Detect which cell encompasses the target text, then output its (X, Y) center coordinate. 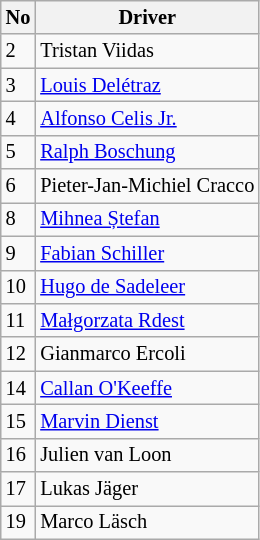
6 (18, 186)
Hugo de Sadeleer (147, 287)
2 (18, 51)
19 (18, 522)
Małgorzata Rdest (147, 320)
9 (18, 253)
17 (18, 489)
15 (18, 421)
Julien van Loon (147, 455)
4 (18, 118)
No (18, 17)
Louis Delétraz (147, 85)
Callan O'Keeffe (147, 388)
Fabian Schiller (147, 253)
Pieter-Jan-Michiel Cracco (147, 186)
Marco Läsch (147, 522)
Alfonso Celis Jr. (147, 118)
3 (18, 85)
11 (18, 320)
16 (18, 455)
Lukas Jäger (147, 489)
10 (18, 287)
8 (18, 219)
Mihnea Ștefan (147, 219)
Driver (147, 17)
Ralph Boschung (147, 152)
12 (18, 354)
14 (18, 388)
Marvin Dienst (147, 421)
Gianmarco Ercoli (147, 354)
Tristan Viidas (147, 51)
5 (18, 152)
